Return [X, Y] of the center of cell containing provided text 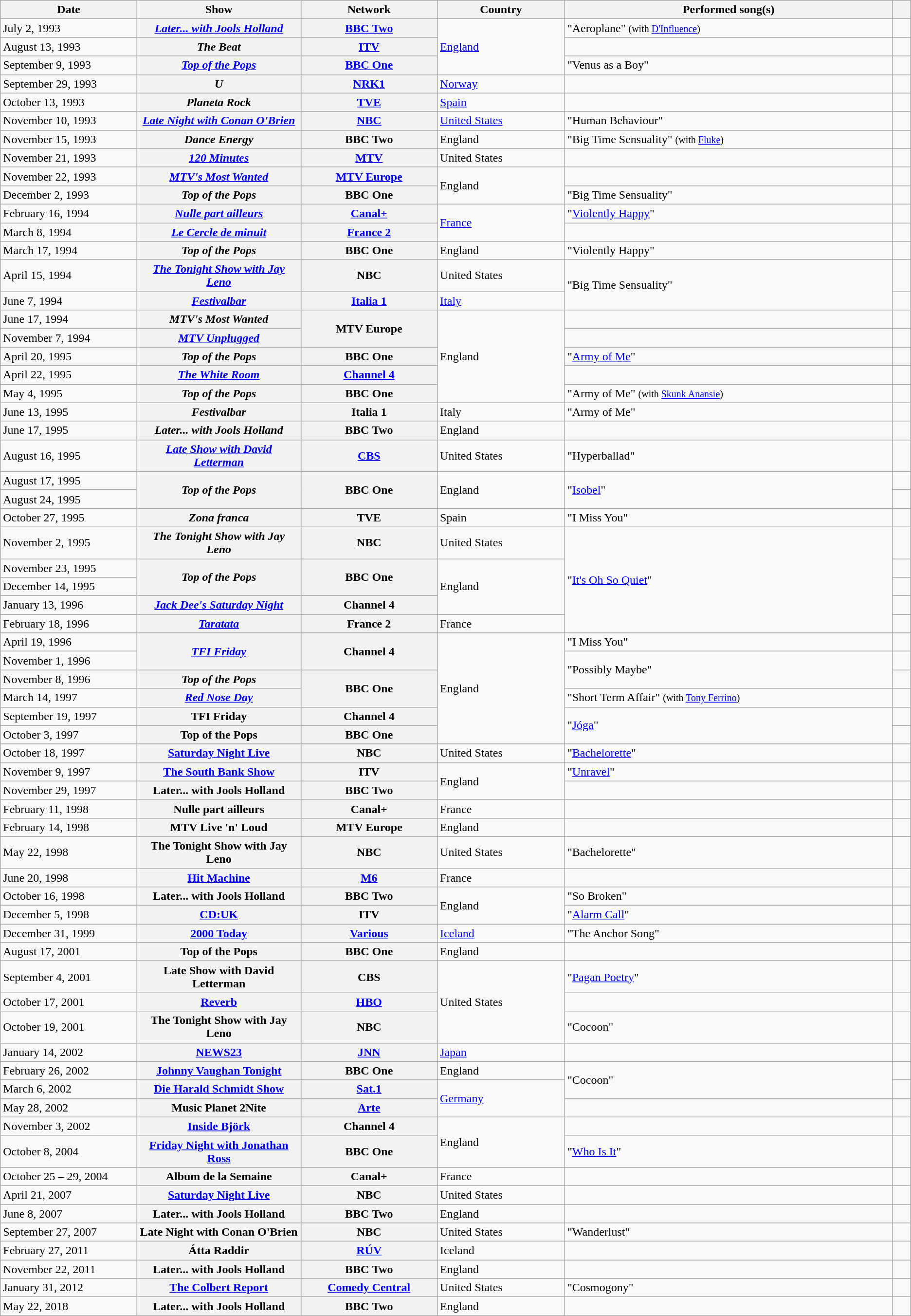
2000 Today [219, 933]
"Big Time Sensuality" (with Fluke) [728, 139]
The Colbert Report [219, 1288]
December 5, 1998 [69, 915]
U [219, 84]
October 17, 2001 [69, 1002]
Music Planet 2Nite [219, 1108]
Show [219, 10]
February 27, 2011 [69, 1251]
January 13, 1996 [69, 605]
Germany [501, 1098]
November 29, 1997 [69, 790]
October 16, 1998 [69, 896]
February 16, 1994 [69, 213]
RÚV [369, 1251]
October 25 – 29, 2004 [69, 1176]
March 14, 1997 [69, 698]
May 4, 1995 [69, 393]
September 9, 1993 [69, 65]
Johnny Vaughan Tonight [219, 1071]
June 20, 1998 [69, 878]
Comedy Central [369, 1288]
November 10, 1993 [69, 121]
April 21, 2007 [69, 1195]
March 6, 2002 [69, 1089]
April 20, 1995 [69, 356]
"Cosmogony" [728, 1288]
"Isobel" [728, 490]
Planeta Rock [219, 102]
The White Room [219, 375]
NEWS23 [219, 1052]
May 22, 1998 [69, 852]
Die Harald Schmidt Show [219, 1089]
JNN [369, 1052]
April 22, 1995 [69, 375]
"Jóga" [728, 725]
"The Anchor Song" [728, 933]
October 3, 1997 [69, 735]
Japan [501, 1052]
February 26, 2002 [69, 1071]
November 22, 1993 [69, 176]
Red Nose Day [219, 698]
June 7, 1994 [69, 301]
March 8, 1994 [69, 232]
Various [369, 933]
"Army of Me" (with Skunk Anansie) [728, 393]
Dance Energy [219, 139]
"Wanderlust" [728, 1232]
"Short Term Affair" (with Tony Ferrino) [728, 698]
"Aeroplane" (with D'Influence) [728, 28]
Network [369, 10]
February 18, 1996 [69, 624]
December 14, 1995 [69, 587]
Le Cercle de minuit [219, 232]
July 2, 1993 [69, 28]
M6 [369, 878]
August 17, 2001 [69, 952]
NRK1 [369, 84]
Zona franca [219, 518]
Átta Raddir [219, 1251]
Country [501, 10]
January 31, 2012 [69, 1288]
October 8, 2004 [69, 1151]
Performed song(s) [728, 10]
June 8, 2007 [69, 1214]
October 19, 2001 [69, 1027]
CD:UK [219, 915]
"Possibly Maybe" [728, 670]
September 27, 2007 [69, 1232]
November 8, 1996 [69, 679]
Sat.1 [369, 1089]
March 17, 1994 [69, 251]
August 17, 1995 [69, 481]
"Human Behaviour" [728, 121]
October 18, 1997 [69, 753]
November 2, 1995 [69, 542]
"It's Oh So Quiet" [728, 579]
April 15, 1994 [69, 276]
October 13, 1993 [69, 102]
June 17, 1994 [69, 319]
October 27, 1995 [69, 518]
May 22, 2018 [69, 1306]
November 3, 2002 [69, 1126]
December 31, 1999 [69, 933]
April 19, 1996 [69, 642]
Jack Dee's Saturday Night [219, 605]
MTV [369, 158]
November 21, 1993 [69, 158]
"Pagan Poetry" [728, 977]
"So Broken" [728, 896]
November 15, 1993 [69, 139]
June 17, 1995 [69, 430]
Arte [369, 1108]
September 29, 1993 [69, 84]
August 16, 1995 [69, 456]
Date [69, 10]
November 9, 1997 [69, 772]
Hit Machine [219, 878]
HBO [369, 1002]
"Unravel" [728, 772]
Reverb [219, 1002]
August 13, 1993 [69, 47]
November 23, 1995 [69, 568]
"Who Is It" [728, 1151]
November 1, 1996 [69, 661]
"Venus as a Boy" [728, 65]
120 Minutes [219, 158]
MTV Unplugged [219, 338]
November 7, 1994 [69, 338]
February 11, 1998 [69, 809]
August 24, 1995 [69, 499]
"Hyperballad" [728, 456]
May 28, 2002 [69, 1108]
MTV Live 'n' Loud [219, 827]
February 14, 1998 [69, 827]
November 22, 2011 [69, 1269]
Album de la Semaine [219, 1176]
Norway [501, 84]
January 14, 2002 [69, 1052]
The Beat [219, 47]
September 19, 1997 [69, 716]
June 13, 1995 [69, 412]
Friday Night with Jonathan Ross [219, 1151]
Taratata [219, 624]
The South Bank Show [219, 772]
Inside Björk [219, 1126]
September 4, 2001 [69, 977]
"Alarm Call" [728, 915]
December 2, 1993 [69, 195]
